Locate the cell with the specified text and output its (X, Y) center coordinate. 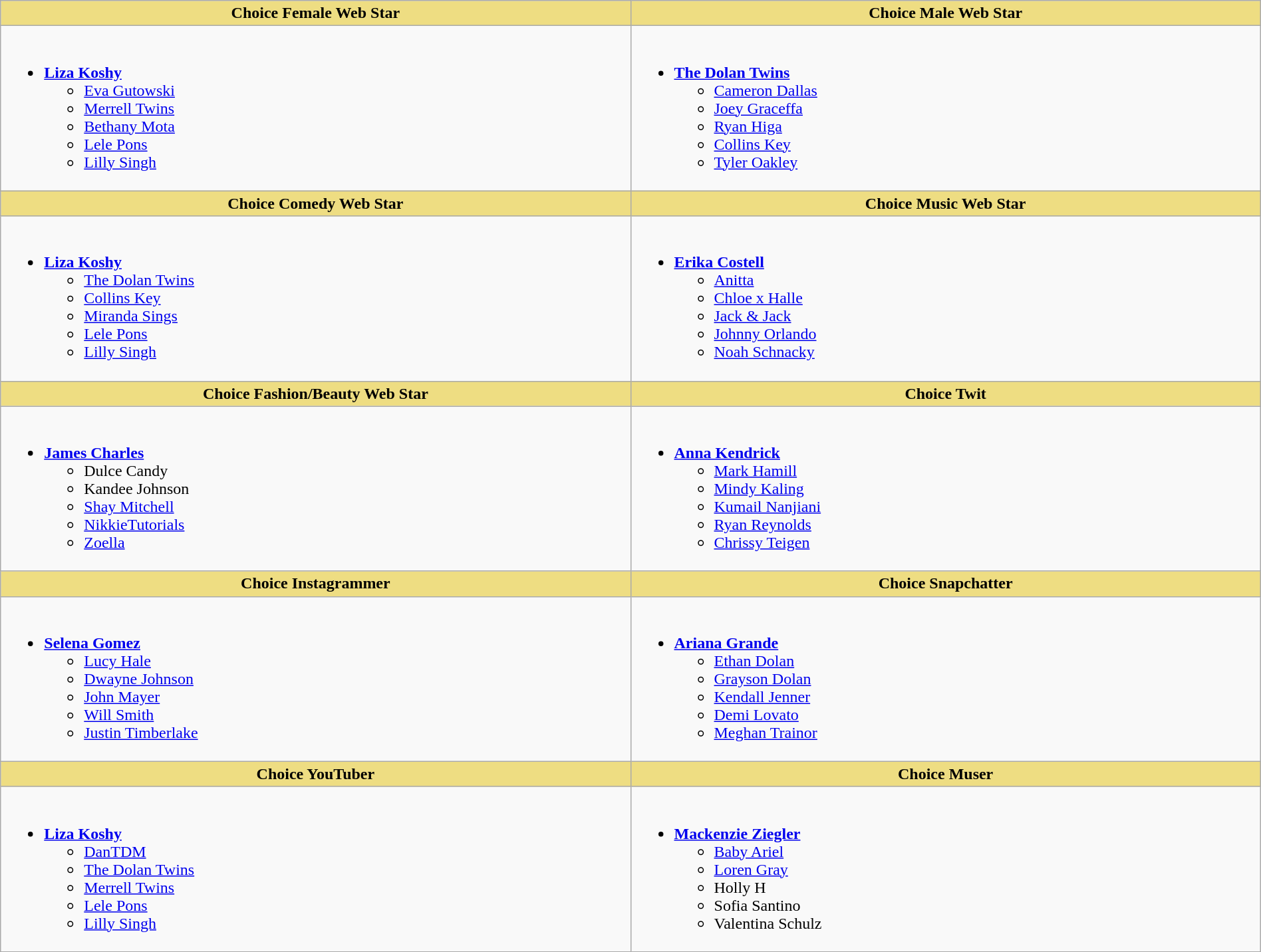
Choice Female Web Star (315, 13)
Ariana GrandeEthan DolanGrayson DolanKendall JennerDemi LovatoMeghan Trainor (946, 679)
Choice Twit (946, 394)
Choice Male Web Star (946, 13)
Erika CostellAnittaChloe x HalleJack & JackJohnny OrlandoNoah Schnacky (946, 298)
Liza KoshyDanTDMThe Dolan TwinsMerrell TwinsLele PonsLilly Singh (315, 869)
Liza KoshyEva GutowskiMerrell TwinsBethany MotaLele PonsLilly Singh (315, 108)
Choice YouTuber (315, 774)
Choice Instagrammer (315, 584)
Choice Comedy Web Star (315, 203)
Mackenzie ZieglerBaby ArielLoren GrayHolly HSofia SantinoValentina Schulz (946, 869)
Anna KendrickMark HamillMindy KalingKumail NanjianiRyan ReynoldsChrissy Teigen (946, 489)
The Dolan TwinsCameron DallasJoey GraceffaRyan HigaCollins KeyTyler Oakley (946, 108)
Choice Snapchatter (946, 584)
Choice Music Web Star (946, 203)
Choice Fashion/Beauty Web Star (315, 394)
Choice Muser (946, 774)
Liza KoshyThe Dolan TwinsCollins KeyMiranda SingsLele PonsLilly Singh (315, 298)
James CharlesDulce CandyKandee JohnsonShay MitchellNikkieTutorialsZoella (315, 489)
Selena GomezLucy HaleDwayne JohnsonJohn MayerWill SmithJustin Timberlake (315, 679)
